Search for the cell housing the specified text and yield its [X, Y] center coordinate. 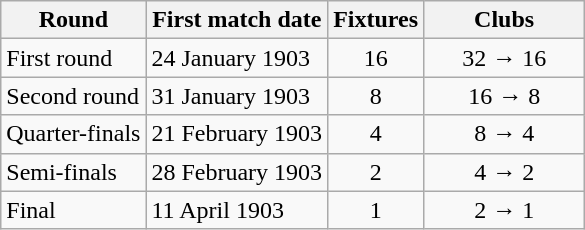
Quarter-finals [74, 134]
28 February 1903 [237, 172]
32 → 16 [504, 58]
2 [376, 172]
4 [376, 134]
31 January 1903 [237, 96]
2 → 1 [504, 210]
First round [74, 58]
8 [376, 96]
21 February 1903 [237, 134]
16 → 8 [504, 96]
Second round [74, 96]
Clubs [504, 20]
Semi-finals [74, 172]
4 → 2 [504, 172]
First match date [237, 20]
11 April 1903 [237, 210]
Final [74, 210]
Fixtures [376, 20]
Round [74, 20]
8 → 4 [504, 134]
16 [376, 58]
1 [376, 210]
24 January 1903 [237, 58]
